Find where the given text appears and provide that cell's center as [X, Y] coordinate. 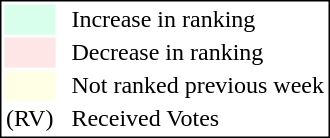
Increase in ranking [198, 19]
Not ranked previous week [198, 85]
(RV) [29, 119]
Decrease in ranking [198, 53]
Received Votes [198, 119]
